Search for the cell housing the specified text and yield its [x, y] center coordinate. 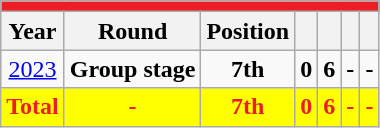
Position [248, 31]
Round [132, 31]
Total [33, 107]
Group stage [132, 69]
Year [33, 31]
2023 [33, 69]
